For the text-containing cell, return its midpoint in (X, Y) coordinate format. 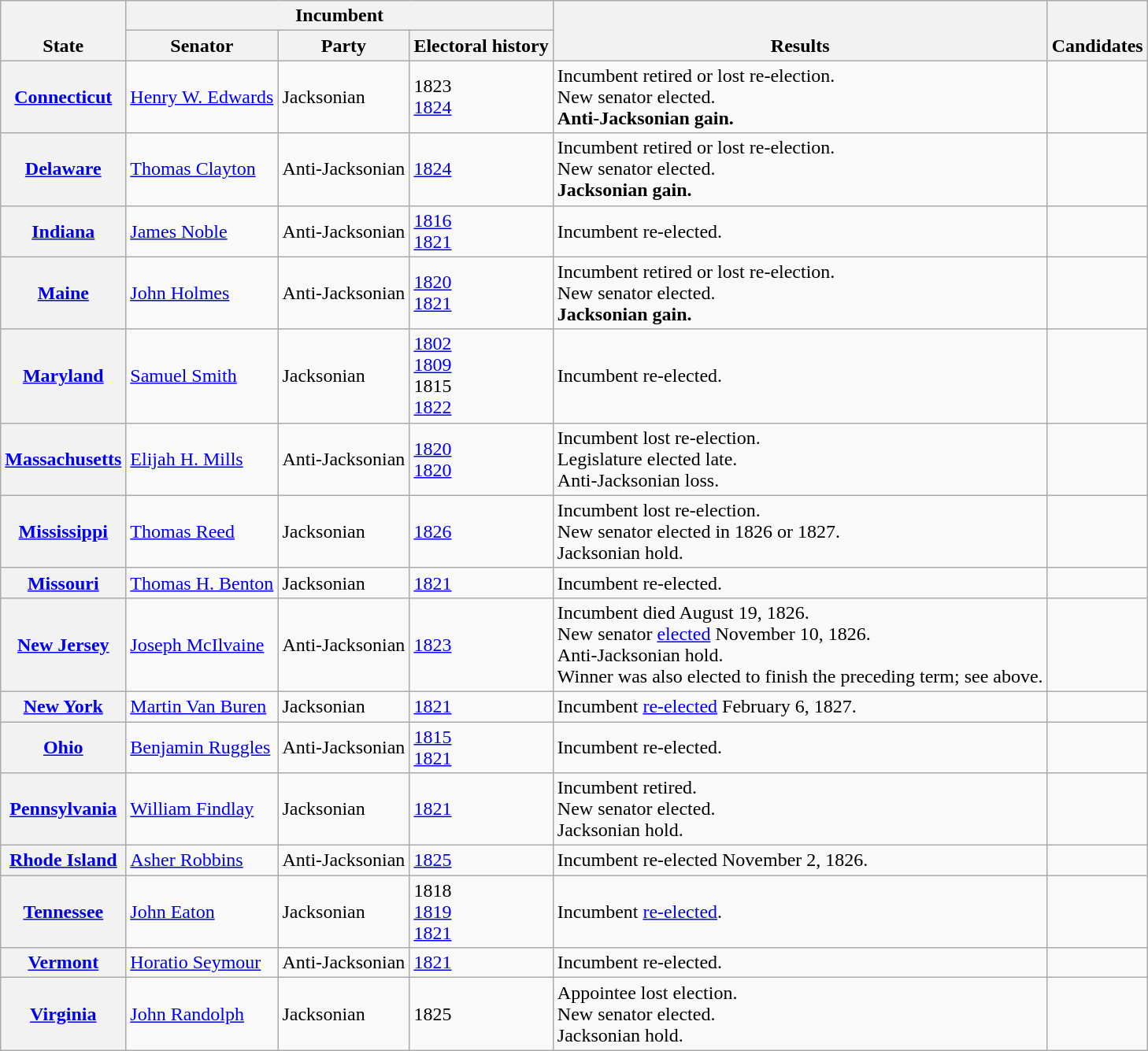
Martin Van Buren (202, 706)
Elijah H. Mills (202, 459)
Incumbent re-elected November 2, 1826. (800, 860)
Incumbent re-elected February 6, 1827. (800, 706)
1826 (481, 531)
Virginia (63, 1014)
Connecticut (63, 97)
James Noble (202, 231)
Indiana (63, 231)
John Randolph (202, 1014)
18201821 (481, 293)
Tennessee (63, 912)
Vermont (63, 963)
Incumbent (339, 16)
Candidates (1098, 31)
Missouri (63, 583)
State (63, 31)
180218091815 1822 (481, 376)
John Holmes (202, 293)
John Eaton (202, 912)
Massachusetts (63, 459)
Electoral history (481, 46)
1820 1820 (481, 459)
Maine (63, 293)
Henry W. Edwards (202, 97)
1824 (481, 169)
18161821 (481, 231)
Incumbent lost re-election.Legislature elected late.Anti-Jacksonian loss. (800, 459)
Ohio (63, 746)
Pennsylvania (63, 809)
Samuel Smith (202, 376)
Mississippi (63, 531)
Party (343, 46)
Benjamin Ruggles (202, 746)
Thomas H. Benton (202, 583)
1818 1819 1821 (481, 912)
Senator (202, 46)
Incumbent retired or lost re-election.New senator elected.Anti-Jacksonian gain. (800, 97)
18151821 (481, 746)
Results (800, 31)
Delaware (63, 169)
New Jersey (63, 644)
New York (63, 706)
Maryland (63, 376)
Rhode Island (63, 860)
Joseph McIlvaine (202, 644)
Asher Robbins (202, 860)
Appointee lost election.New senator elected.Jacksonian hold. (800, 1014)
1823 (481, 644)
Thomas Clayton (202, 169)
Incumbent retired.New senator elected.Jacksonian hold. (800, 809)
Thomas Reed (202, 531)
Horatio Seymour (202, 963)
William Findlay (202, 809)
1823 1824 (481, 97)
Incumbent lost re-election.New senator elected in 1826 or 1827.Jacksonian hold. (800, 531)
